Identify which cell holds the provided text, then report its [X, Y] central coordinate. 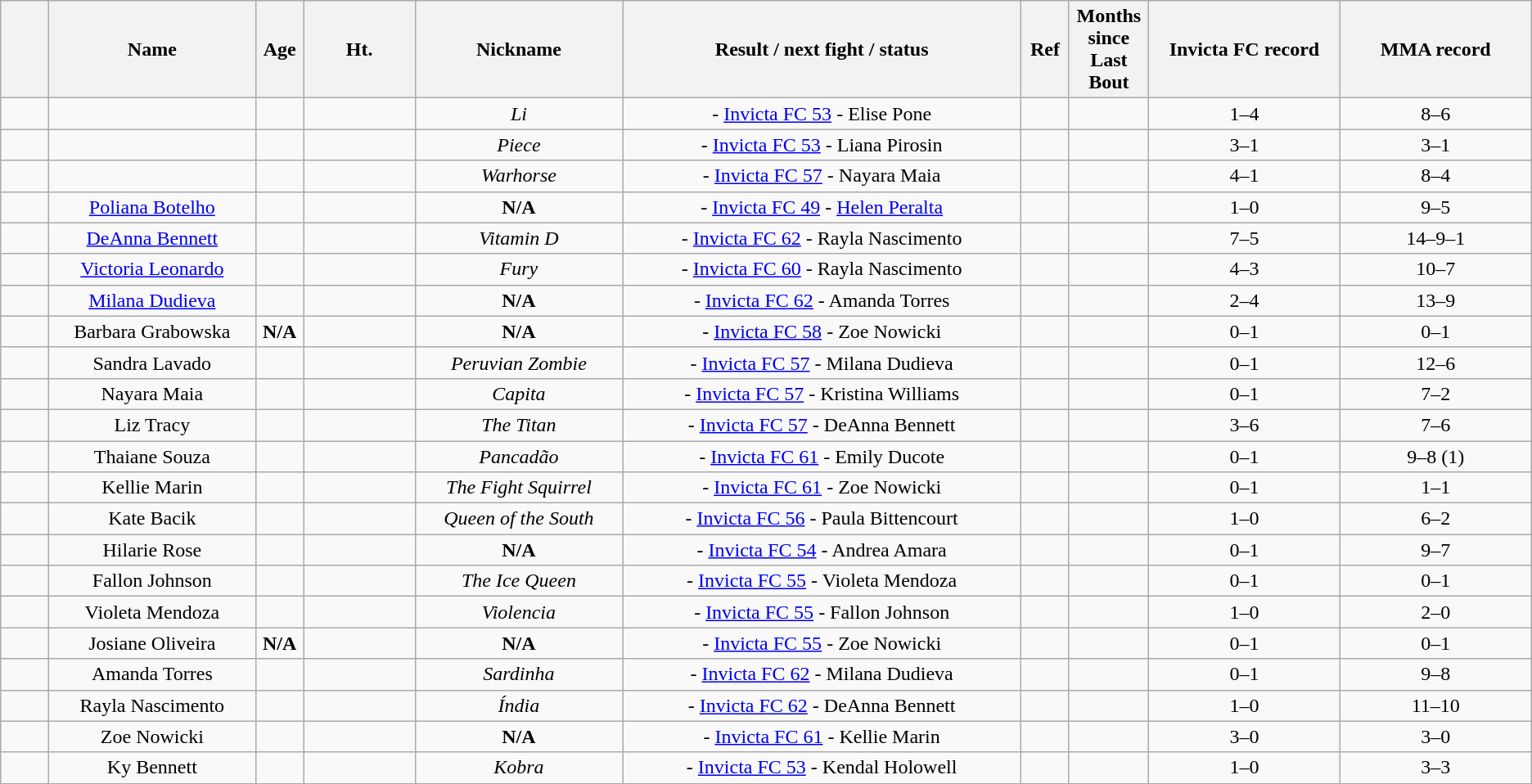
Queen of the South [519, 519]
- Invicta FC 55 - Fallon Johnson [822, 612]
The Titan [519, 425]
Nayara Maia [152, 394]
Pancadão [519, 456]
10–7 [1435, 269]
Milana Dudieva [152, 300]
Fallon Johnson [152, 581]
Ht. [359, 49]
Kate Bacik [152, 519]
The Fight Squirrel [519, 488]
3–6 [1245, 425]
- Invicta FC 57 - DeAnna Bennett [822, 425]
9–7 [1435, 550]
Liz Tracy [152, 425]
Piece [519, 145]
- Invicta FC 62 - DeAnna Bennett [822, 705]
- Invicta FC 56 - Paula Bittencourt [822, 519]
7–2 [1435, 394]
Índia [519, 705]
Violencia [519, 612]
Capita [519, 394]
14–9–1 [1435, 238]
Invicta FC record [1245, 49]
6–2 [1435, 519]
Amanda Torres [152, 674]
Hilarie Rose [152, 550]
- Invicta FC 55 - Violeta Mendoza [822, 581]
3–3 [1435, 768]
Name [152, 49]
- Invicta FC 61 - Kellie Marin [822, 737]
- Invicta FC 62 - Milana Dudieva [822, 674]
Nickname [519, 49]
Result / next fight / status [822, 49]
2–4 [1245, 300]
Kobra [519, 768]
4–3 [1245, 269]
- Invicta FC 62 - Rayla Nascimento [822, 238]
Victoria Leonardo [152, 269]
Barbara Grabowska [152, 331]
Josiane Oliveira [152, 643]
Sardinha [519, 674]
MMA record [1435, 49]
Vitamin D [519, 238]
9–5 [1435, 207]
- Invicta FC 62 - Amanda Torres [822, 300]
2–0 [1435, 612]
1–4 [1245, 114]
Rayla Nascimento [152, 705]
9–8 [1435, 674]
- Invicta FC 61 - Emily Ducote [822, 456]
11–10 [1435, 705]
- Invicta FC 53 - Elise Pone [822, 114]
Months since Last Bout [1108, 49]
9–8 (1) [1435, 456]
- Invicta FC 60 - Rayla Nascimento [822, 269]
8–6 [1435, 114]
Zoe Nowicki [152, 737]
Violeta Mendoza [152, 612]
Sandra Lavado [152, 363]
7–5 [1245, 238]
- Invicta FC 54 - Andrea Amara [822, 550]
- Invicta FC 57 - Milana Dudieva [822, 363]
7–6 [1435, 425]
13–9 [1435, 300]
- Invicta FC 57 - Kristina Williams [822, 394]
- Invicta FC 53 - Liana Pirosin [822, 145]
Poliana Botelho [152, 207]
DeAnna Bennett [152, 238]
12–6 [1435, 363]
The Ice Queen [519, 581]
- Invicta FC 55 - Zoe Nowicki [822, 643]
1–1 [1435, 488]
- Invicta FC 53 - Kendal Holowell [822, 768]
4–1 [1245, 176]
Ref [1045, 49]
Age [279, 49]
- Invicta FC 61 - Zoe Nowicki [822, 488]
Peruvian Zombie [519, 363]
- Invicta FC 49 - Helen Peralta [822, 207]
Ky Bennett [152, 768]
Kellie Marin [152, 488]
Thaiane Souza [152, 456]
Li [519, 114]
Fury [519, 269]
- Invicta FC 58 - Zoe Nowicki [822, 331]
- Invicta FC 57 - Nayara Maia [822, 176]
8–4 [1435, 176]
Warhorse [519, 176]
